Identify which cell holds the provided text, then report its (X, Y) central coordinate. 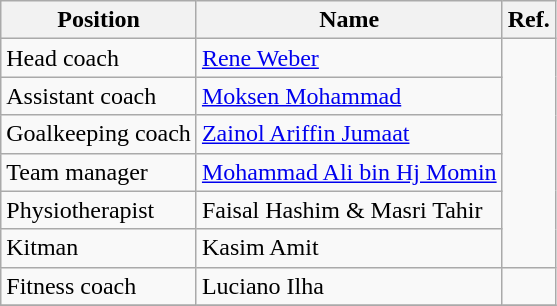
Head coach (99, 58)
Kitman (99, 248)
Zainol Ariffin Jumaat (349, 134)
Physiotherapist (99, 210)
Fitness coach (99, 286)
Moksen Mohammad (349, 96)
Position (99, 20)
Mohammad Ali bin Hj Momin (349, 172)
Goalkeeping coach (99, 134)
Rene Weber (349, 58)
Assistant coach (99, 96)
Team manager (99, 172)
Kasim Amit (349, 248)
Ref. (528, 20)
Faisal Hashim & Masri Tahir (349, 210)
Luciano Ilha (349, 286)
Name (349, 20)
